Detect which cell encompasses the target text, then output its [X, Y] center coordinate. 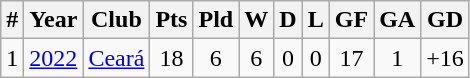
# [12, 20]
Club [116, 20]
2022 [54, 58]
D [288, 20]
GD [446, 20]
18 [172, 58]
Ceará [116, 58]
W [256, 20]
+16 [446, 58]
GF [351, 20]
GA [398, 20]
17 [351, 58]
L [316, 20]
Year [54, 20]
Pld [216, 20]
Pts [172, 20]
